Determine the [x, y] coordinate at the center of the cell enclosing the given text.  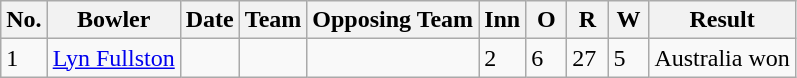
Result [722, 20]
No. [24, 20]
W [628, 20]
Opposing Team [393, 20]
2 [502, 58]
O [546, 20]
Bowler [114, 20]
1 [24, 58]
Inn [502, 20]
Lyn Fullston [114, 58]
27 [588, 58]
Australia won [722, 58]
Team [273, 20]
R [588, 20]
6 [546, 58]
Date [210, 20]
5 [628, 58]
